Capture the cell that displays the provided text and extract its [X, Y] central coordinate. 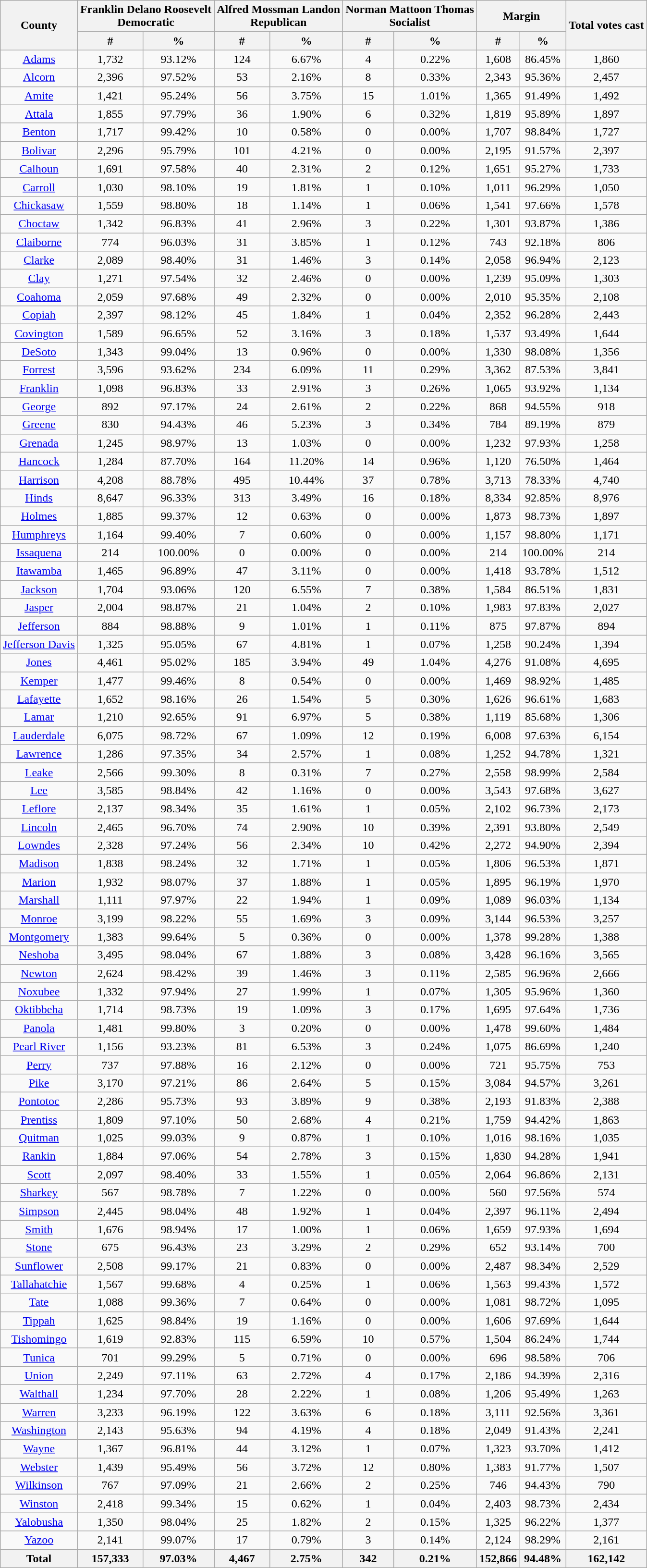
40 [242, 169]
Harrison [39, 479]
157,333 [110, 1558]
95.79% [178, 150]
2,508 [110, 1266]
Choctaw [39, 223]
1,578 [606, 205]
93.70% [543, 1449]
1.90% [306, 114]
3.12% [306, 1449]
879 [606, 425]
2.32% [306, 297]
1.99% [306, 992]
2,396 [110, 77]
96.70% [178, 827]
1,884 [110, 1156]
Monroe [39, 919]
93.23% [178, 1046]
95.24% [178, 96]
1,626 [498, 699]
1.55% [306, 1175]
6,075 [110, 735]
1,484 [606, 1028]
Stone [39, 1248]
737 [110, 1065]
1,806 [498, 864]
1,343 [110, 352]
95.75% [543, 1065]
Forrest [39, 370]
5.23% [306, 425]
0.79% [306, 1540]
2.78% [306, 1156]
2,193 [498, 1101]
2,584 [606, 772]
78.33% [543, 479]
234 [242, 370]
39 [242, 973]
97.79% [178, 114]
3,495 [110, 955]
1.14% [306, 205]
Pearl River [39, 1046]
Oktibbeha [39, 1010]
98.07% [178, 882]
101 [242, 150]
1,098 [110, 388]
Winston [39, 1504]
696 [498, 1357]
98.88% [178, 626]
120 [242, 589]
1,589 [110, 333]
3,841 [606, 370]
1,342 [110, 223]
1,567 [110, 1284]
98.10% [178, 187]
1,652 [110, 699]
27 [242, 992]
2,108 [606, 297]
1,477 [110, 681]
2,666 [606, 973]
99.64% [178, 937]
1.00% [306, 1229]
1,895 [498, 882]
0.33% [435, 77]
4.81% [306, 644]
124 [242, 59]
2.68% [306, 1120]
0.87% [306, 1138]
96.22% [543, 1522]
1,035 [606, 1138]
96.16% [543, 955]
Lauderdale [39, 735]
Lee [39, 790]
1,171 [606, 535]
91 [242, 717]
Clarke [39, 260]
Greene [39, 425]
98.08% [543, 352]
3,565 [606, 955]
Walthall [39, 1394]
2,124 [498, 1540]
86.45% [543, 59]
92.18% [543, 242]
1,365 [498, 96]
0.42% [435, 845]
1,271 [110, 279]
342 [368, 1558]
2,328 [110, 845]
1,388 [606, 937]
2.91% [306, 388]
Marion [39, 882]
1,704 [110, 589]
18 [242, 205]
99.80% [178, 1028]
2,494 [606, 1211]
3,543 [498, 790]
1,164 [110, 535]
50 [242, 1120]
1,676 [110, 1229]
1.94% [306, 900]
3,084 [498, 1083]
53 [242, 77]
1,350 [110, 1522]
2,558 [498, 772]
2,161 [606, 1540]
1,089 [498, 900]
Wayne [39, 1449]
2,624 [110, 973]
1,252 [498, 754]
Copiah [39, 315]
93.92% [543, 388]
97.11% [178, 1375]
86.69% [543, 1046]
6.97% [306, 717]
1,367 [110, 1449]
2.75% [306, 1558]
3.72% [306, 1467]
Webster [39, 1467]
2,549 [606, 827]
Rankin [39, 1156]
1,075 [498, 1046]
4,467 [242, 1558]
3,144 [498, 919]
0.32% [435, 114]
95.63% [178, 1431]
2,394 [606, 845]
495 [242, 479]
99.04% [178, 352]
706 [606, 1357]
0.64% [306, 1302]
22 [242, 900]
96.29% [543, 187]
96.65% [178, 333]
0.60% [306, 535]
122 [242, 1412]
1,507 [606, 1467]
2,195 [498, 150]
8,334 [498, 498]
34 [242, 754]
County [39, 25]
Pike [39, 1083]
1,378 [498, 937]
892 [110, 406]
97.52% [178, 77]
3.85% [306, 242]
Hancock [39, 461]
784 [498, 425]
652 [498, 1248]
1,838 [110, 864]
6.67% [306, 59]
2.12% [306, 1065]
2,010 [498, 297]
Holmes [39, 516]
0.54% [306, 681]
1,695 [498, 1010]
0.63% [306, 516]
1,819 [498, 114]
Jackson [39, 589]
1,831 [606, 589]
1,050 [606, 187]
Clay [39, 279]
95.02% [178, 662]
1,537 [498, 333]
2,403 [498, 1504]
2,186 [498, 1375]
1,111 [110, 900]
23 [242, 1248]
Alfred Mossman LandonRepublican [279, 16]
Carroll [39, 187]
3,111 [498, 1412]
96.43% [178, 1248]
1,659 [498, 1229]
Norman Mattoon ThomasSocialist [410, 16]
1,512 [606, 571]
1,873 [498, 516]
1,210 [110, 717]
Yalobusha [39, 1522]
2,465 [110, 827]
1,360 [606, 992]
14 [368, 461]
753 [606, 1065]
2,089 [110, 260]
96.96% [543, 973]
89.19% [543, 425]
1,156 [110, 1046]
Chickasaw [39, 205]
99.29% [178, 1357]
46 [242, 425]
Bolivar [39, 150]
1,245 [110, 443]
1,694 [606, 1229]
3,261 [606, 1083]
Jefferson [39, 626]
1,464 [606, 461]
1,286 [110, 754]
97.56% [543, 1193]
3.29% [306, 1248]
Tippah [39, 1321]
0.83% [306, 1266]
1,855 [110, 114]
3.16% [306, 333]
1,386 [606, 223]
92.83% [178, 1339]
Montgomery [39, 937]
97.10% [178, 1120]
2,296 [110, 150]
95.09% [543, 279]
1,306 [606, 717]
2,141 [110, 1540]
93.62% [178, 370]
55 [242, 919]
4,461 [110, 662]
1,120 [498, 461]
3,362 [498, 370]
1,759 [498, 1120]
2,058 [498, 260]
884 [110, 626]
63 [242, 1375]
2,049 [498, 1431]
1,732 [110, 59]
1,830 [498, 1156]
11 [368, 370]
1,301 [498, 223]
767 [110, 1485]
91.08% [543, 662]
96.81% [178, 1449]
746 [498, 1485]
Panola [39, 1028]
36 [242, 114]
1.71% [306, 864]
54 [242, 1156]
1,284 [110, 461]
1,871 [606, 864]
Perry [39, 1065]
6.53% [306, 1046]
Smith [39, 1229]
Tishomingo [39, 1339]
2,004 [110, 608]
6.59% [306, 1339]
0.78% [435, 479]
0.80% [435, 1467]
94.42% [543, 1120]
0.71% [306, 1357]
2,487 [498, 1266]
Alcorn [39, 77]
6.09% [306, 370]
95.05% [178, 644]
1,485 [606, 681]
1,323 [498, 1449]
2,391 [498, 827]
97.94% [178, 992]
86 [242, 1083]
0.31% [306, 772]
2.72% [306, 1375]
1,412 [606, 1449]
98.94% [178, 1229]
95.27% [543, 169]
3,585 [110, 790]
152,866 [498, 1558]
Simpson [39, 1211]
Quitman [39, 1138]
Lamar [39, 717]
90.24% [543, 644]
92.56% [543, 1412]
4,695 [606, 662]
98.22% [178, 919]
2.96% [306, 223]
97.64% [543, 1010]
1,025 [110, 1138]
3,170 [110, 1083]
94.48% [543, 1558]
3.94% [306, 662]
1,065 [498, 388]
99.30% [178, 772]
2.16% [306, 77]
1,232 [498, 443]
2,131 [606, 1175]
4,276 [498, 662]
98.78% [178, 1193]
96.86% [543, 1175]
96.89% [178, 571]
4,740 [606, 479]
91.57% [543, 150]
1,744 [606, 1339]
8,976 [606, 498]
24 [242, 406]
1,234 [110, 1394]
Adams [39, 59]
99.36% [178, 1302]
1,421 [110, 96]
1,572 [606, 1284]
94.78% [543, 754]
2,102 [498, 808]
41 [242, 223]
Kemper [39, 681]
93.78% [543, 571]
0.34% [435, 425]
Tate [39, 1302]
Union [39, 1375]
97.97% [178, 900]
Franklin [39, 388]
1,263 [606, 1394]
3,361 [606, 1412]
Wilkinson [39, 1485]
Covington [39, 333]
1,932 [110, 882]
97.03% [178, 1558]
1.03% [306, 443]
96.11% [543, 1211]
1,016 [498, 1138]
2,352 [498, 315]
96.28% [543, 315]
74 [242, 827]
162,142 [606, 1558]
DeSoto [39, 352]
Sharkey [39, 1193]
Warren [39, 1412]
Leake [39, 772]
85.68% [543, 717]
1,418 [498, 571]
1,321 [606, 754]
Neshoba [39, 955]
3,199 [110, 919]
95.96% [543, 992]
95.89% [543, 114]
2.31% [306, 169]
875 [498, 626]
99.68% [178, 1284]
95.36% [543, 77]
99.37% [178, 516]
97.87% [543, 626]
0.24% [435, 1046]
0.62% [306, 1504]
1.22% [306, 1193]
1.82% [306, 1522]
0.58% [306, 132]
1,584 [498, 589]
Marshall [39, 900]
574 [606, 1193]
1.81% [306, 187]
2.64% [306, 1083]
1,707 [498, 132]
81 [242, 1046]
790 [606, 1485]
0.36% [306, 937]
Prentiss [39, 1120]
Tallahatchie [39, 1284]
97.17% [178, 406]
1.61% [306, 808]
2,457 [606, 77]
Margin [521, 16]
1,736 [606, 1010]
2,585 [498, 973]
1,863 [606, 1120]
1,885 [110, 516]
Lincoln [39, 827]
92.65% [178, 717]
2.90% [306, 827]
4,208 [110, 479]
1,541 [498, 205]
185 [242, 662]
Pontotoc [39, 1101]
1,356 [606, 352]
0.26% [435, 388]
93.80% [543, 827]
76.50% [543, 461]
1,157 [498, 535]
774 [110, 242]
99.34% [178, 1504]
868 [498, 406]
1,809 [110, 1120]
97.58% [178, 169]
87.53% [543, 370]
0.19% [435, 735]
94.39% [543, 1375]
97.66% [543, 205]
918 [606, 406]
164 [242, 461]
3,233 [110, 1412]
4.19% [306, 1431]
2,137 [110, 808]
99.07% [178, 1540]
1,439 [110, 1467]
2,434 [606, 1504]
99.60% [543, 1028]
93.14% [543, 1248]
2,286 [110, 1101]
96.73% [543, 808]
1,239 [498, 279]
96.61% [543, 699]
1,465 [110, 571]
2.22% [306, 1394]
6,008 [498, 735]
47 [242, 571]
88.78% [178, 479]
Sunflower [39, 1266]
97.06% [178, 1156]
830 [110, 425]
3,596 [110, 370]
Jasper [39, 608]
1,727 [606, 132]
1,717 [110, 132]
1,478 [498, 1028]
4.21% [306, 150]
560 [498, 1193]
Washington [39, 1431]
1,733 [606, 169]
93.06% [178, 589]
96.94% [543, 260]
Tunica [39, 1357]
2,173 [606, 808]
1,983 [498, 608]
2,241 [606, 1431]
Newton [39, 973]
3,627 [606, 790]
Attala [39, 114]
94.28% [543, 1156]
25 [242, 1522]
2.61% [306, 406]
1,619 [110, 1339]
0.20% [306, 1028]
91.77% [543, 1467]
2,566 [110, 772]
3.89% [306, 1101]
1,714 [110, 1010]
95.73% [178, 1101]
1,563 [498, 1284]
3.11% [306, 571]
1,481 [110, 1028]
98.99% [543, 772]
1,332 [110, 992]
2,123 [606, 260]
97.09% [178, 1485]
99.42% [178, 132]
1,030 [110, 187]
2,272 [498, 845]
Humphreys [39, 535]
86.51% [543, 589]
Claiborne [39, 242]
2,059 [110, 297]
93.12% [178, 59]
2,027 [606, 608]
1,492 [606, 96]
97.70% [178, 1394]
1,691 [110, 169]
42 [242, 790]
2,443 [606, 315]
97.63% [543, 735]
1,011 [498, 187]
3.49% [306, 498]
98.24% [178, 864]
Total votes cast [606, 25]
48 [242, 1211]
701 [110, 1357]
98.97% [178, 443]
94 [242, 1431]
98.92% [543, 681]
1,081 [498, 1302]
98.12% [178, 315]
Itawamba [39, 571]
2,316 [606, 1375]
2,445 [110, 1211]
567 [110, 1193]
2,529 [606, 1266]
3.63% [306, 1412]
115 [242, 1339]
313 [242, 498]
6.55% [306, 589]
2.34% [306, 845]
2.46% [306, 279]
1,651 [498, 169]
675 [110, 1248]
26 [242, 699]
94.57% [543, 1083]
Franklin Delano RooseveltDemocratic [146, 16]
1,559 [110, 205]
Madison [39, 864]
94.90% [543, 845]
93.49% [543, 333]
1,240 [606, 1046]
Yazoo [39, 1540]
1,303 [606, 279]
806 [606, 242]
92.85% [543, 498]
Total [39, 1558]
1,119 [498, 717]
99.03% [178, 1138]
1.69% [306, 919]
1.54% [306, 699]
99.40% [178, 535]
97.35% [178, 754]
1,330 [498, 352]
1,206 [498, 1394]
Coahoma [39, 297]
Lowndes [39, 845]
743 [498, 242]
94.55% [543, 406]
2,143 [110, 1431]
97.21% [178, 1083]
91.43% [543, 1431]
1.84% [306, 315]
1,941 [606, 1156]
97.88% [178, 1065]
3,428 [498, 955]
1,683 [606, 699]
97.54% [178, 279]
Lawrence [39, 754]
35 [242, 808]
99.46% [178, 681]
0.30% [435, 699]
1,606 [498, 1321]
2,064 [498, 1175]
1,970 [606, 882]
86.24% [543, 1339]
1,608 [498, 59]
99.17% [178, 1266]
0.57% [435, 1339]
3,257 [606, 919]
894 [606, 626]
28 [242, 1394]
Amite [39, 96]
93.87% [543, 223]
8,647 [110, 498]
Jefferson Davis [39, 644]
95.35% [543, 297]
Calhoun [39, 169]
George [39, 406]
0.27% [435, 772]
2,343 [498, 77]
1,394 [606, 644]
45 [242, 315]
97.69% [543, 1321]
10.44% [306, 479]
2.66% [306, 1485]
0.39% [435, 827]
1,305 [498, 992]
1,625 [110, 1321]
2,388 [606, 1101]
99.43% [543, 1284]
Benton [39, 132]
52 [242, 333]
97.24% [178, 845]
2,097 [110, 1175]
Lafayette [39, 699]
98.29% [543, 1540]
700 [606, 1248]
98.87% [178, 608]
2.57% [306, 754]
Hinds [39, 498]
1.92% [306, 1211]
11.20% [306, 461]
Noxubee [39, 992]
93 [242, 1101]
96.33% [178, 498]
1,469 [498, 681]
91.49% [543, 96]
Issaquena [39, 553]
1,088 [110, 1302]
3,713 [498, 479]
1,504 [498, 1339]
1,377 [606, 1522]
1,860 [606, 59]
97.83% [543, 608]
98.58% [543, 1357]
44 [242, 1449]
Scott [39, 1175]
99.28% [543, 937]
Jones [39, 662]
87.70% [178, 461]
Leflore [39, 808]
98.42% [178, 973]
3.75% [306, 96]
Grenada [39, 443]
6,154 [606, 735]
2,249 [110, 1375]
91.83% [543, 1101]
2,418 [110, 1504]
1,095 [606, 1302]
721 [498, 1065]
